Provide the [X, Y] coordinate of the cell's center where the given text is located.  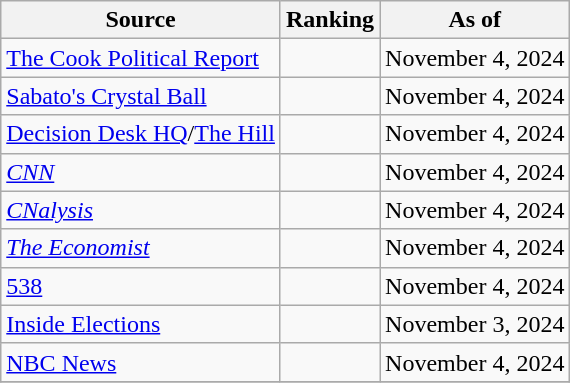
538 [141, 286]
Ranking [330, 20]
Inside Elections [141, 324]
Sabato's Crystal Ball [141, 96]
The Cook Political Report [141, 58]
Source [141, 20]
The Economist [141, 248]
November 3, 2024 [475, 324]
CNalysis [141, 210]
NBC News [141, 362]
Decision Desk HQ/The Hill [141, 134]
CNN [141, 172]
As of [475, 20]
